Search for the cell housing the specified text and yield its [x, y] center coordinate. 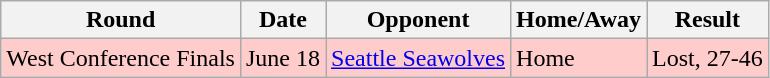
West Conference Finals [121, 58]
Home/Away [579, 20]
June 18 [282, 58]
Lost, 27-46 [707, 58]
Home [579, 58]
Date [282, 20]
Round [121, 20]
Opponent [418, 20]
Result [707, 20]
Seattle Seawolves [418, 58]
